From the cell containing the given text, extract its center point as (X, Y) coordinate. 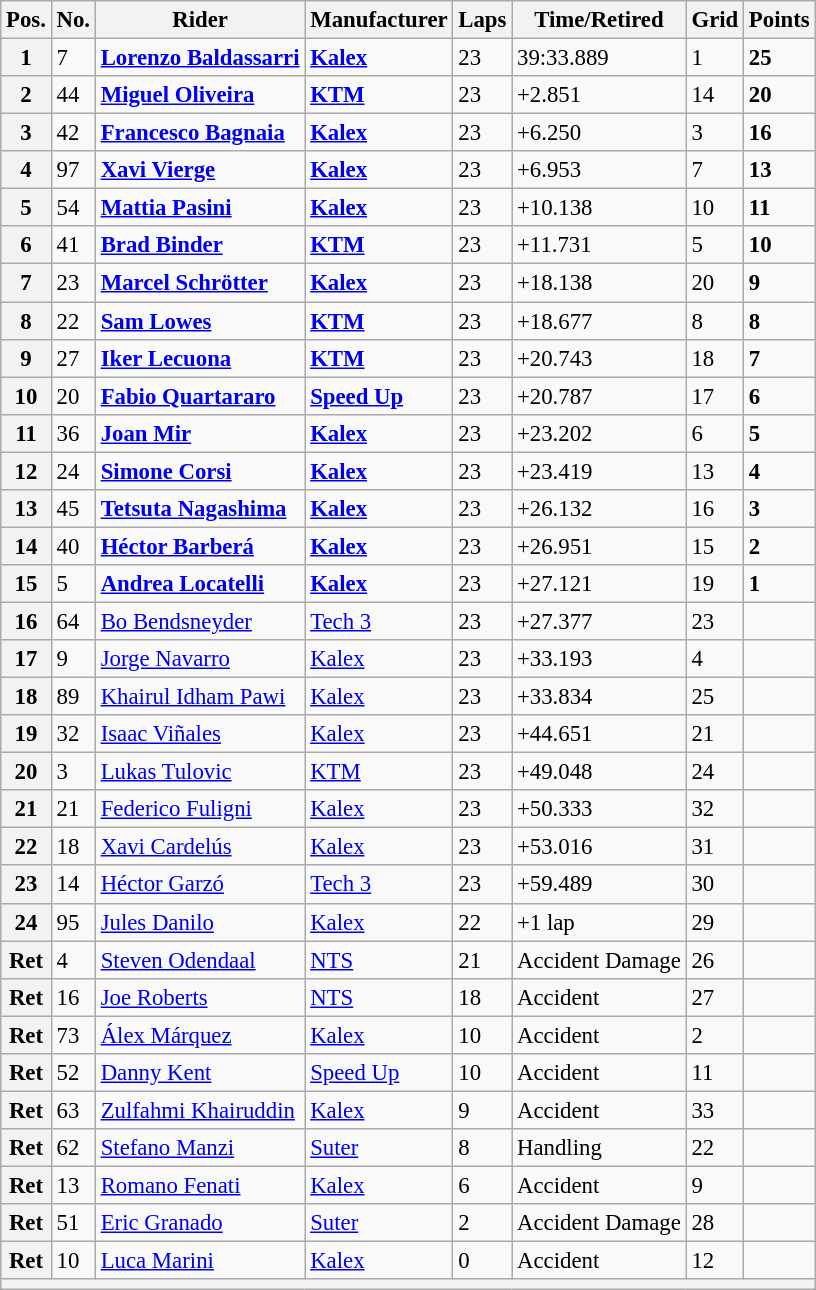
+10.138 (599, 208)
+27.377 (599, 621)
Jules Danilo (200, 922)
36 (73, 433)
Mattia Pasini (200, 208)
+44.651 (599, 734)
52 (73, 1073)
+26.132 (599, 509)
+53.016 (599, 847)
95 (73, 922)
Joan Mir (200, 433)
28 (714, 1223)
Bo Bendsneyder (200, 621)
+27.121 (599, 584)
97 (73, 170)
+50.333 (599, 809)
Simone Corsi (200, 471)
Brad Binder (200, 245)
Héctor Garzó (200, 885)
Isaac Viñales (200, 734)
Marcel Schrötter (200, 283)
Laps (482, 20)
Points (780, 20)
Xavi Vierge (200, 170)
Rider (200, 20)
+2.851 (599, 95)
No. (73, 20)
Federico Fuligni (200, 809)
45 (73, 509)
39:33.889 (599, 58)
51 (73, 1223)
+23.419 (599, 471)
+1 lap (599, 922)
Eric Granado (200, 1223)
+23.202 (599, 433)
64 (73, 621)
Tetsuta Nagashima (200, 509)
+18.138 (599, 283)
Jorge Navarro (200, 659)
44 (73, 95)
Handling (599, 1148)
63 (73, 1110)
33 (714, 1110)
31 (714, 847)
Steven Odendaal (200, 960)
Zulfahmi Khairuddin (200, 1110)
Time/Retired (599, 20)
+26.951 (599, 546)
+59.489 (599, 885)
Fabio Quartararo (200, 396)
+20.787 (599, 396)
26 (714, 960)
30 (714, 885)
Stefano Manzi (200, 1148)
+33.834 (599, 697)
+18.677 (599, 321)
62 (73, 1148)
+33.193 (599, 659)
Lorenzo Baldassarri (200, 58)
+6.953 (599, 170)
41 (73, 245)
Khairul Idham Pawi (200, 697)
Miguel Oliveira (200, 95)
42 (73, 133)
+49.048 (599, 772)
Danny Kent (200, 1073)
+11.731 (599, 245)
Pos. (26, 20)
Grid (714, 20)
Héctor Barberá (200, 546)
0 (482, 1261)
+6.250 (599, 133)
Lukas Tulovic (200, 772)
40 (73, 546)
54 (73, 208)
Manufacturer (379, 20)
Sam Lowes (200, 321)
29 (714, 922)
73 (73, 1035)
Francesco Bagnaia (200, 133)
Luca Marini (200, 1261)
Joe Roberts (200, 997)
89 (73, 697)
Álex Márquez (200, 1035)
Romano Fenati (200, 1185)
Iker Lecuona (200, 358)
+20.743 (599, 358)
Xavi Cardelús (200, 847)
Andrea Locatelli (200, 584)
